Capture the cell that displays the provided text and extract its (x, y) central coordinate. 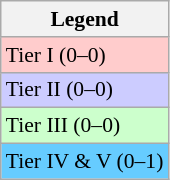
Tier IV & V (0–1) (85, 162)
Tier II (0–0) (85, 90)
Tier III (0–0) (85, 126)
Tier I (0–0) (85, 55)
Legend (85, 19)
